Pinpoint the cell where the given text exists, returning its [X, Y] midpoint coordinate. 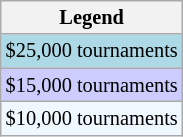
$10,000 tournaments [92, 118]
Legend [92, 17]
$15,000 tournaments [92, 85]
$25,000 tournaments [92, 51]
